Find where the given text appears and provide that cell's center as (X, Y) coordinate. 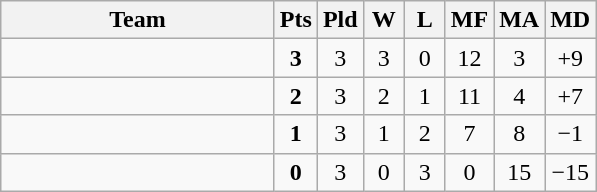
MD (570, 20)
Team (138, 20)
11 (469, 96)
Pld (340, 20)
+7 (570, 96)
7 (469, 134)
−15 (570, 172)
L (424, 20)
8 (520, 134)
MA (520, 20)
15 (520, 172)
Pts (296, 20)
4 (520, 96)
W (384, 20)
12 (469, 58)
−1 (570, 134)
MF (469, 20)
+9 (570, 58)
